Determine the (x, y) coordinate at the center of the cell enclosing the given text.  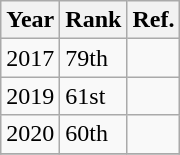
61st (94, 96)
2017 (30, 58)
60th (94, 134)
Year (30, 20)
79th (94, 58)
Rank (94, 20)
2020 (30, 134)
2019 (30, 96)
Ref. (154, 20)
